Find where the given text appears and provide that cell's center as (X, Y) coordinate. 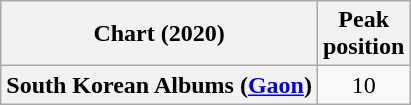
Chart (2020) (160, 34)
10 (363, 85)
South Korean Albums (Gaon) (160, 85)
Peakposition (363, 34)
